Scan for the cell matching the given text and deliver its [X, Y] coordinate at center. 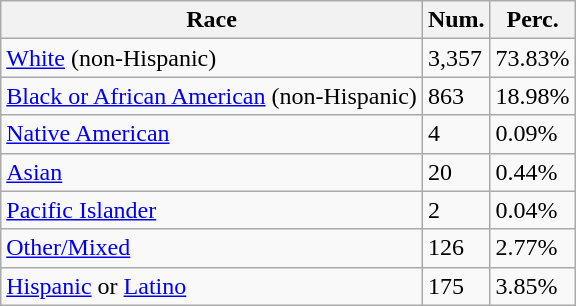
0.04% [532, 210]
Asian [212, 172]
18.98% [532, 96]
126 [456, 248]
3,357 [456, 58]
Other/Mixed [212, 248]
73.83% [532, 58]
Hispanic or Latino [212, 286]
Num. [456, 20]
863 [456, 96]
4 [456, 134]
Black or African American (non-Hispanic) [212, 96]
Race [212, 20]
0.44% [532, 172]
3.85% [532, 286]
2 [456, 210]
2.77% [532, 248]
175 [456, 286]
Perc. [532, 20]
Pacific Islander [212, 210]
White (non-Hispanic) [212, 58]
Native American [212, 134]
20 [456, 172]
0.09% [532, 134]
